Determine the (X, Y) coordinate at the center of the cell enclosing the given text.  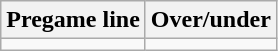
Over/under (210, 20)
Pregame line (74, 20)
